From the cell containing the given text, extract its center point as [x, y] coordinate. 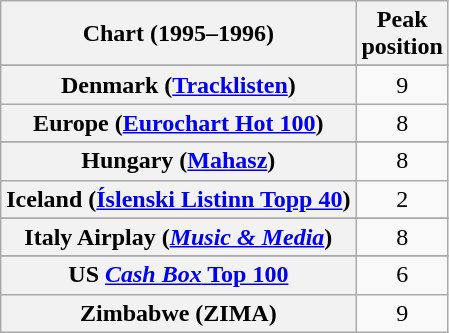
US Cash Box Top 100 [178, 275]
Hungary (Mahasz) [178, 161]
Chart (1995–1996) [178, 34]
Italy Airplay (Music & Media) [178, 237]
Europe (Eurochart Hot 100) [178, 123]
Zimbabwe (ZIMA) [178, 313]
2 [402, 199]
Iceland (Íslenski Listinn Topp 40) [178, 199]
Peakposition [402, 34]
Denmark (Tracklisten) [178, 85]
6 [402, 275]
